Capture the cell that displays the provided text and extract its (X, Y) central coordinate. 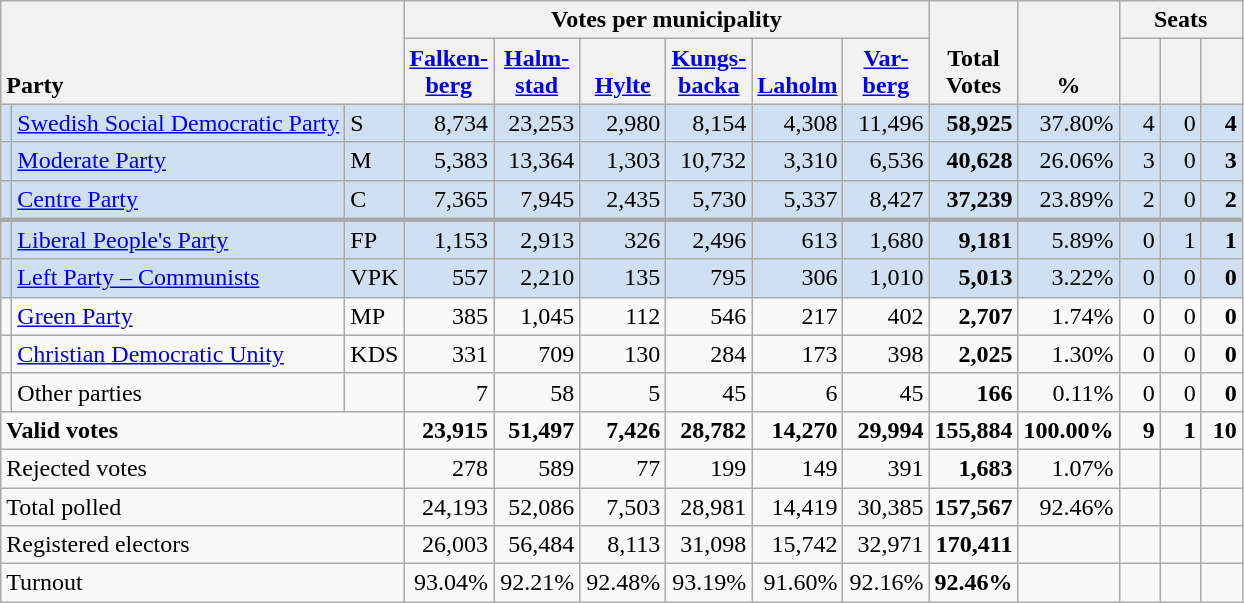
1,045 (537, 316)
Valid votes (202, 430)
56,484 (537, 545)
149 (798, 468)
557 (449, 278)
Laholm (798, 72)
28,782 (709, 430)
5,383 (449, 161)
S (374, 123)
546 (709, 316)
112 (623, 316)
402 (886, 316)
37.80% (1068, 123)
7 (449, 392)
KDS (374, 354)
Var- berg (886, 72)
795 (709, 278)
10 (1222, 430)
30,385 (886, 507)
14,419 (798, 507)
Hylte (623, 72)
C (374, 200)
8,427 (886, 200)
326 (623, 240)
Green Party (178, 316)
170,411 (974, 545)
8,154 (709, 123)
1.74% (1068, 316)
2,707 (974, 316)
26,003 (449, 545)
MP (374, 316)
166 (974, 392)
1,680 (886, 240)
Total polled (202, 507)
1,683 (974, 468)
398 (886, 354)
FP (374, 240)
91.60% (798, 583)
40,628 (974, 161)
2,435 (623, 200)
58 (537, 392)
Votes per municipality (666, 20)
217 (798, 316)
15,742 (798, 545)
8,734 (449, 123)
1.30% (1068, 354)
6 (798, 392)
92.21% (537, 583)
Seats (1180, 20)
Liberal People's Party (178, 240)
24,193 (449, 507)
7,426 (623, 430)
5,730 (709, 200)
Falken- berg (449, 72)
Halm- stad (537, 72)
9,181 (974, 240)
1,010 (886, 278)
2,496 (709, 240)
13,364 (537, 161)
VPK (374, 278)
Centre Party (178, 200)
5.89% (1068, 240)
2,980 (623, 123)
306 (798, 278)
100.00% (1068, 430)
14,270 (798, 430)
2,025 (974, 354)
Registered electors (202, 545)
% (1068, 52)
37,239 (974, 200)
23.89% (1068, 200)
92.48% (623, 583)
Turnout (202, 583)
5 (623, 392)
77 (623, 468)
Christian Democratic Unity (178, 354)
1,153 (449, 240)
391 (886, 468)
51,497 (537, 430)
7,503 (623, 507)
613 (798, 240)
3.22% (1068, 278)
Rejected votes (202, 468)
11,496 (886, 123)
6,536 (886, 161)
4,308 (798, 123)
385 (449, 316)
709 (537, 354)
5,013 (974, 278)
52,086 (537, 507)
Swedish Social Democratic Party (178, 123)
Total Votes (974, 52)
2,913 (537, 240)
Kungs- backa (709, 72)
M (374, 161)
130 (623, 354)
5,337 (798, 200)
29,994 (886, 430)
Other parties (178, 392)
23,253 (537, 123)
7,365 (449, 200)
1.07% (1068, 468)
93.04% (449, 583)
284 (709, 354)
278 (449, 468)
28,981 (709, 507)
26.06% (1068, 161)
331 (449, 354)
2,210 (537, 278)
199 (709, 468)
7,945 (537, 200)
31,098 (709, 545)
32,971 (886, 545)
155,884 (974, 430)
1,303 (623, 161)
3,310 (798, 161)
10,732 (709, 161)
9 (1140, 430)
589 (537, 468)
Moderate Party (178, 161)
0.11% (1068, 392)
92.16% (886, 583)
157,567 (974, 507)
23,915 (449, 430)
Left Party – Communists (178, 278)
Party (202, 52)
135 (623, 278)
93.19% (709, 583)
58,925 (974, 123)
8,113 (623, 545)
173 (798, 354)
